Pinpoint the cell where the given text exists, returning its (X, Y) midpoint coordinate. 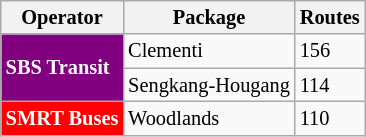
SBS Transit (62, 68)
Sengkang-Hougang (209, 85)
114 (330, 85)
Woodlands (209, 118)
Operator (62, 17)
Clementi (209, 51)
Package (209, 17)
156 (330, 51)
Routes (330, 17)
SMRT Buses (62, 118)
110 (330, 118)
